For the text-containing cell, return its midpoint in [X, Y] coordinate format. 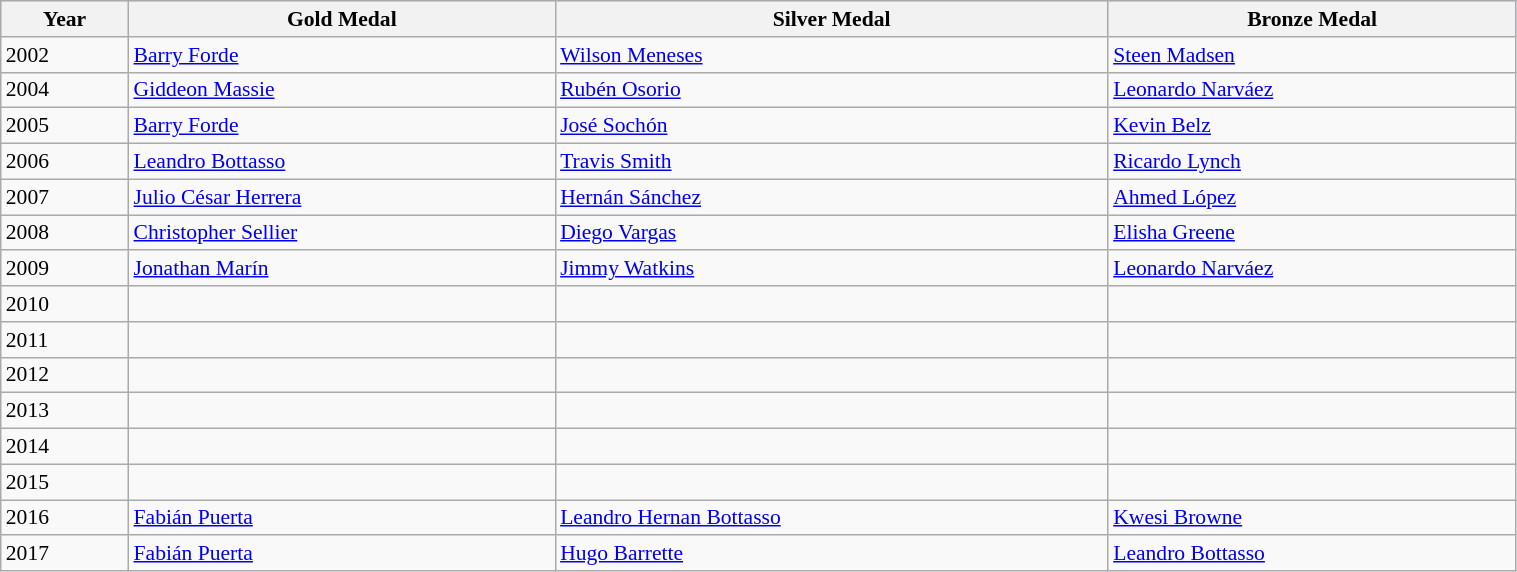
2012 [65, 375]
Kwesi Browne [1312, 518]
Ricardo Lynch [1312, 162]
Ahmed López [1312, 197]
2007 [65, 197]
2004 [65, 90]
Christopher Sellier [342, 233]
2008 [65, 233]
2009 [65, 269]
Leandro Hernan Bottasso [832, 518]
2011 [65, 340]
Bronze Medal [1312, 19]
2005 [65, 126]
Giddeon Massie [342, 90]
Diego Vargas [832, 233]
José Sochón [832, 126]
2015 [65, 482]
2006 [65, 162]
Wilson Meneses [832, 55]
2014 [65, 447]
Jimmy Watkins [832, 269]
Jonathan Marín [342, 269]
2013 [65, 411]
2002 [65, 55]
Year [65, 19]
Steen Madsen [1312, 55]
Hernán Sánchez [832, 197]
Travis Smith [832, 162]
Kevin Belz [1312, 126]
Julio César Herrera [342, 197]
Silver Medal [832, 19]
2010 [65, 304]
Gold Medal [342, 19]
2017 [65, 554]
2016 [65, 518]
Hugo Barrette [832, 554]
Elisha Greene [1312, 233]
Rubén Osorio [832, 90]
